Output the (x, y) coordinate of the center of the cell containing the given text.  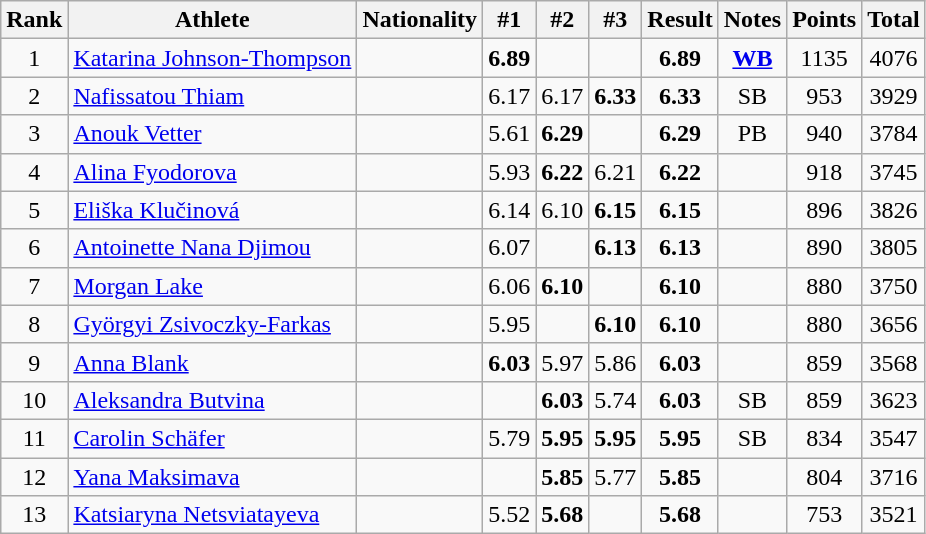
10 (34, 400)
Rank (34, 20)
Nafissatou Thiam (212, 96)
Katarina Johnson-Thompson (212, 58)
6.07 (510, 248)
12 (34, 477)
3750 (894, 286)
Györgyi Zsivoczky-Farkas (212, 324)
Anouk Vetter (212, 134)
8 (34, 324)
5.97 (562, 362)
940 (824, 134)
3547 (894, 438)
896 (824, 210)
6.06 (510, 286)
7 (34, 286)
3568 (894, 362)
834 (824, 438)
Total (894, 20)
Katsiaryna Netsviatayeva (212, 515)
4 (34, 172)
753 (824, 515)
WB (752, 58)
Nationality (420, 20)
3826 (894, 210)
5.93 (510, 172)
Points (824, 20)
9 (34, 362)
2 (34, 96)
5.86 (616, 362)
3745 (894, 172)
1 (34, 58)
3805 (894, 248)
5 (34, 210)
918 (824, 172)
PB (752, 134)
3929 (894, 96)
#3 (616, 20)
#1 (510, 20)
Morgan Lake (212, 286)
Notes (752, 20)
6 (34, 248)
Aleksandra Butvina (212, 400)
13 (34, 515)
5.77 (616, 477)
5.52 (510, 515)
#2 (562, 20)
6.14 (510, 210)
Yana Maksimava (212, 477)
5.61 (510, 134)
5.74 (616, 400)
11 (34, 438)
5.79 (510, 438)
Eliška Klučinová (212, 210)
Athlete (212, 20)
3 (34, 134)
804 (824, 477)
1135 (824, 58)
3784 (894, 134)
6.21 (616, 172)
890 (824, 248)
3623 (894, 400)
3716 (894, 477)
953 (824, 96)
Alina Fyodorova (212, 172)
Anna Blank (212, 362)
Result (680, 20)
4076 (894, 58)
3656 (894, 324)
Carolin Schäfer (212, 438)
Antoinette Nana Djimou (212, 248)
3521 (894, 515)
